Extract the (X, Y) coordinate from the center of the cell holding the provided text.  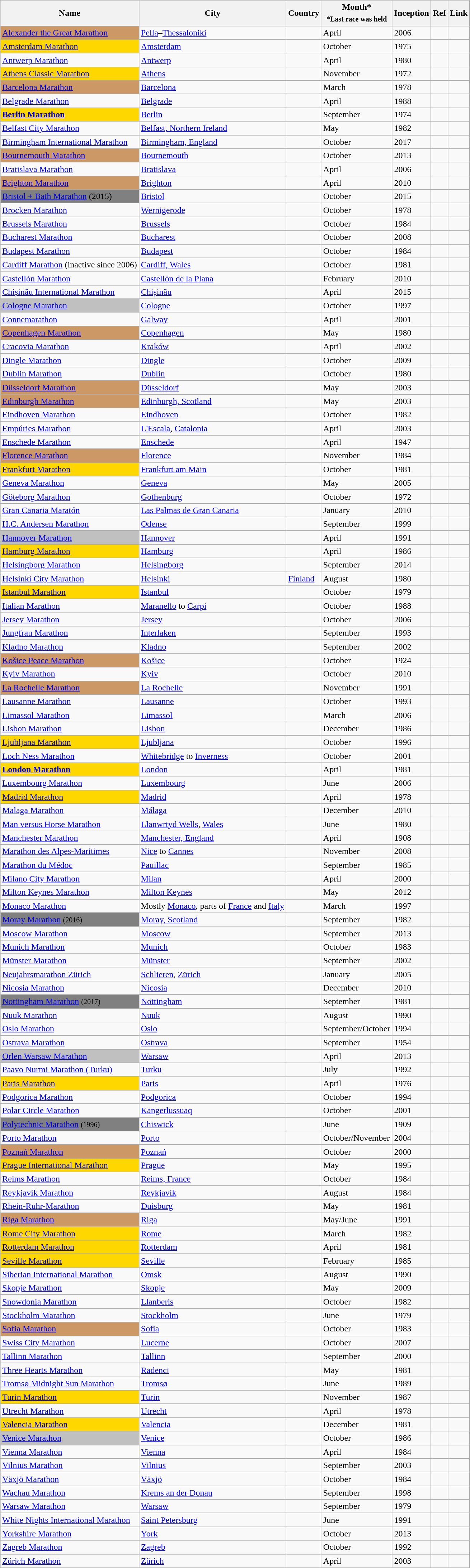
Stockholm (212, 1315)
Copenhagen Marathon (70, 333)
Riga (212, 1220)
Llanberis (212, 1302)
Skopje Marathon (70, 1288)
Málaga (212, 811)
Göteborg Marathon (70, 496)
Nuuk Marathon (70, 1015)
Limassol Marathon (70, 715)
Orlen Warsaw Marathon (70, 1056)
Maranello to Carpi (212, 606)
Utrecht Marathon (70, 1411)
Athens Classic Marathon (70, 73)
July (357, 1070)
Italian Marathon (70, 606)
Empúries Marathon (70, 428)
Finland (304, 579)
Paris (212, 1083)
Polytechnic Marathon (1996) (70, 1124)
Valencia Marathon (70, 1424)
La Rochelle (212, 688)
Odense (212, 524)
Dublin (212, 374)
Växjö (212, 1479)
Reykjavík Marathon (70, 1192)
Zürich (212, 1561)
Llanwrtyd Wells, Wales (212, 824)
Kraków (212, 347)
Bratislava Marathon (70, 169)
Birmingham, England (212, 142)
Milton Keynes Marathon (70, 892)
Utrecht (212, 1411)
Budapest Marathon (70, 251)
Chișinău (212, 292)
Geneva Marathon (70, 483)
1989 (412, 1383)
Castellón Marathon (70, 278)
Ljubljana (212, 742)
Berlin (212, 114)
City (212, 13)
Poznań (212, 1151)
London (212, 769)
Podgorica Marathon (70, 1097)
1974 (412, 114)
Malaga Marathon (70, 811)
Edinburgh, Scotland (212, 401)
Turin Marathon (70, 1397)
Rome City Marathon (70, 1234)
Bournemouth Marathon (70, 156)
London Marathon (70, 769)
Lucerne (212, 1343)
Moray Marathon (2016) (70, 920)
Three Hearts Marathon (70, 1370)
Reims, France (212, 1179)
Hamburg (212, 551)
Saint Petersburg (212, 1520)
Vienna (212, 1452)
1995 (412, 1165)
Rotterdam Marathon (70, 1247)
Kangerlussuaq (212, 1111)
Duisburg (212, 1206)
Marathon des Alpes-Maritimes (70, 851)
Vienna Marathon (70, 1452)
Lisbon (212, 728)
Las Palmas de Gran Canaria (212, 510)
Frankfurt Marathon (70, 469)
Zagreb (212, 1547)
L'Escala, Catalonia (212, 428)
Cologne Marathon (70, 305)
Valencia (212, 1424)
Madrid (212, 797)
Hamburg Marathon (70, 551)
2007 (412, 1343)
Helsinki (212, 579)
Kladno (212, 647)
Istanbul Marathon (70, 592)
Mostly Monaco, parts of France and Italy (212, 906)
Münster Marathon (70, 960)
Pella–Thessaloniki (212, 33)
Lausanne (212, 701)
Barcelona Marathon (70, 87)
Venice (212, 1438)
Jungfrau Marathon (70, 633)
Münster (212, 960)
Nottingham (212, 1002)
Prague (212, 1165)
1947 (412, 442)
Gran Canaria Maratón (70, 510)
Helsingborg Marathon (70, 565)
Cardiff, Wales (212, 265)
Rotterdam (212, 1247)
Whitebridge to Inverness (212, 756)
Copenhagen (212, 333)
Dublin Marathon (70, 374)
Antwerp (212, 60)
Loch Ness Marathon (70, 756)
Munich (212, 947)
Castellón de la Plana (212, 278)
Enschede (212, 442)
Podgorica (212, 1097)
Milton Keynes (212, 892)
Tromsø Midnight Sun Marathon (70, 1383)
Bucharest Marathon (70, 237)
Reykjavík (212, 1192)
Ljubljana Marathon (70, 742)
Neujahrsmarathon Zürich (70, 974)
Skopje (212, 1288)
Porto Marathon (70, 1138)
Rhein-Ruhr-Marathon (70, 1206)
Stockholm Marathon (70, 1315)
Dingle Marathon (70, 360)
May/June (357, 1220)
Paris Marathon (70, 1083)
Geneva (212, 483)
Porto (212, 1138)
Paavo Nurmi Marathon (Turku) (70, 1070)
Bristol + Bath Marathon (2015) (70, 196)
Oslo (212, 1029)
Luxembourg (212, 783)
Name (70, 13)
Vilnius (212, 1465)
Bratislava (212, 169)
September/October (357, 1029)
2004 (412, 1138)
1908 (412, 838)
Nice to Cannes (212, 851)
Düsseldorf Marathon (70, 388)
Cracovia Marathon (70, 347)
Jersey (212, 619)
1976 (412, 1083)
Wachau Marathon (70, 1493)
Antwerp Marathon (70, 60)
Sofia (212, 1329)
Zagreb Marathon (70, 1547)
Bucharest (212, 237)
Kyiv (212, 674)
Warsaw Marathon (70, 1506)
Amsterdam Marathon (70, 46)
Zürich Marathon (70, 1561)
Krems an der Donau (212, 1493)
Siberian International Marathon (70, 1274)
Nicosia Marathon (70, 988)
Florence (212, 456)
Schlieren, Zürich (212, 974)
Monaco Marathon (70, 906)
Luxembourg Marathon (70, 783)
Eindhoven (212, 415)
Birmingham International Marathon (70, 142)
Oslo Marathon (70, 1029)
Rome (212, 1234)
Vilnius Marathon (70, 1465)
Košice Peace Marathon (70, 660)
Country (304, 13)
Manchester, England (212, 838)
Man versus Horse Marathon (70, 824)
Inception (412, 13)
Växjö Marathon (70, 1479)
Chișinău International Marathon (70, 292)
Manchester Marathon (70, 838)
Madrid Marathon (70, 797)
Dingle (212, 360)
Düsseldorf (212, 388)
Berlin Marathon (70, 114)
Tallinn Marathon (70, 1356)
H.C. Andersen Marathon (70, 524)
Cologne (212, 305)
Alexander the Great Marathon (70, 33)
Brussels Marathon (70, 224)
Connemarathon (70, 319)
Belgrade (212, 101)
Pauillac (212, 865)
Wernigerode (212, 210)
Edinburgh Marathon (70, 401)
Eindhoven Marathon (70, 415)
York (212, 1534)
1998 (412, 1493)
Venice Marathon (70, 1438)
Jersey Marathon (70, 619)
Florence Marathon (70, 456)
Moscow Marathon (70, 933)
Kyiv Marathon (70, 674)
Milan (212, 879)
2012 (412, 892)
Riga Marathon (70, 1220)
Snowdonia Marathon (70, 1302)
1909 (412, 1124)
Bournemouth (212, 156)
Belfast City Marathon (70, 128)
Belgrade Marathon (70, 101)
Poznań Marathon (70, 1151)
Chiswick (212, 1124)
Brocken Marathon (70, 210)
Ref (439, 13)
Moscow (212, 933)
Sofia Marathon (70, 1329)
1996 (412, 742)
Nuuk (212, 1015)
Turin (212, 1397)
Helsingborg (212, 565)
La Rochelle Marathon (70, 688)
Cardiff Marathon (inactive since 2006) (70, 265)
1924 (412, 660)
Lausanne Marathon (70, 701)
Yorkshire Marathon (70, 1534)
Seville Marathon (70, 1261)
Gothenburg (212, 496)
Enschede Marathon (70, 442)
Hannover Marathon (70, 537)
Munich Marathon (70, 947)
2014 (412, 565)
White Nights International Marathon (70, 1520)
Seville (212, 1261)
Tallinn (212, 1356)
Amsterdam (212, 46)
Košice (212, 660)
1987 (412, 1397)
Belfast, Northern Ireland (212, 128)
Moray, Scotland (212, 920)
Hannover (212, 537)
Nicosia (212, 988)
Link (459, 13)
Kladno Marathon (70, 647)
Month**Last race was held (357, 13)
Prague International Marathon (70, 1165)
Limassol (212, 715)
1999 (412, 524)
1975 (412, 46)
Ostrava (212, 1042)
Nottingham Marathon (2017) (70, 1002)
Athens (212, 73)
Swiss City Marathon (70, 1343)
Milano City Marathon (70, 879)
Istanbul (212, 592)
October/November (357, 1138)
Helsinki City Marathon (70, 579)
Turku (212, 1070)
Brussels (212, 224)
Ostrava Marathon (70, 1042)
Reims Marathon (70, 1179)
Marathon du Médoc (70, 865)
Frankfurt am Main (212, 469)
2017 (412, 142)
Brighton Marathon (70, 183)
Galway (212, 319)
Barcelona (212, 87)
Polar Circle Marathon (70, 1111)
Tromsø (212, 1383)
Lisbon Marathon (70, 728)
Brighton (212, 183)
Radenci (212, 1370)
1954 (412, 1042)
Interlaken (212, 633)
Budapest (212, 251)
Omsk (212, 1274)
Bristol (212, 196)
